Pinpoint the cell where the given text exists, returning its (x, y) midpoint coordinate. 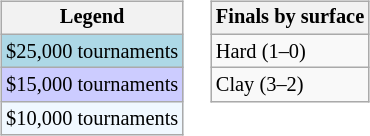
Clay (3–2) (290, 85)
Legend (92, 18)
$10,000 tournaments (92, 119)
Hard (1–0) (290, 51)
$15,000 tournaments (92, 85)
$25,000 tournaments (92, 51)
Finals by surface (290, 18)
